Detect which cell encompasses the target text, then output its [x, y] center coordinate. 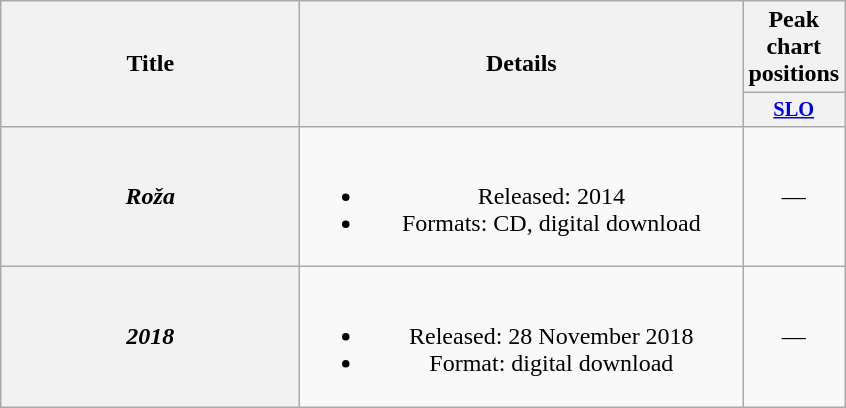
Details [522, 64]
Title [150, 64]
Roža [150, 196]
SLO [794, 110]
2018 [150, 337]
Released: 28 November 2018Format: digital download [522, 337]
Peak chart positions [794, 47]
Released: 2014Formats: CD, digital download [522, 196]
